Detect which cell encompasses the target text, then output its (X, Y) center coordinate. 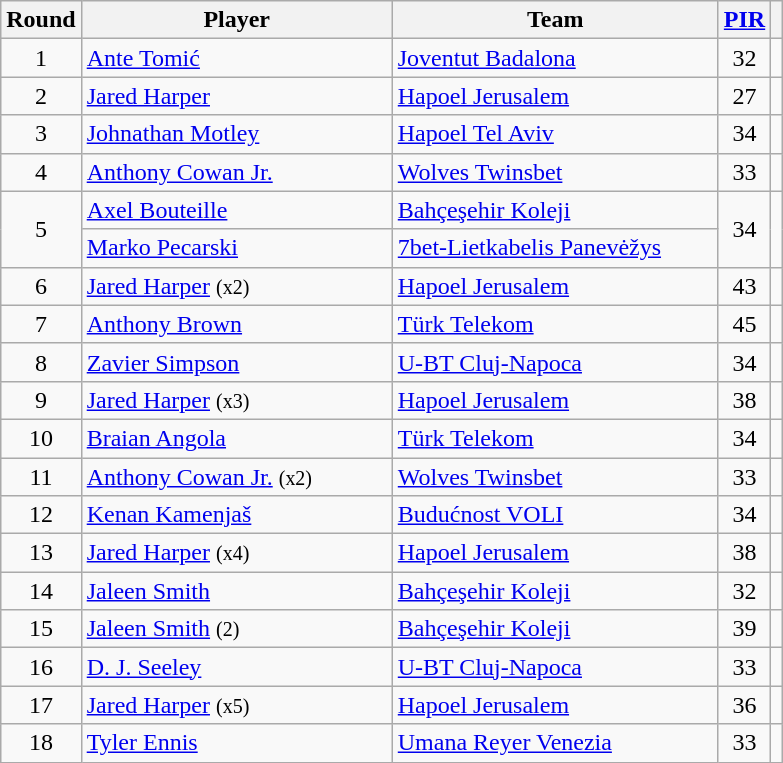
11 (41, 477)
7 (41, 324)
Johnathan Motley (236, 134)
8 (41, 362)
Umana Reyer Venezia (555, 743)
Jared Harper (x4) (236, 553)
45 (744, 324)
10 (41, 438)
Jaleen Smith (236, 591)
13 (41, 553)
Tyler Ennis (236, 743)
Joventut Badalona (555, 58)
Anthony Cowan Jr. (236, 172)
9 (41, 400)
36 (744, 705)
Marko Pecarski (236, 248)
Round (41, 20)
Jared Harper (x3) (236, 400)
Player (236, 20)
4 (41, 172)
Hapoel Tel Aviv (555, 134)
PIR (744, 20)
12 (41, 515)
43 (744, 286)
Jared Harper (236, 96)
Zavier Simpson (236, 362)
Anthony Brown (236, 324)
17 (41, 705)
39 (744, 629)
Kenan Kamenjaš (236, 515)
18 (41, 743)
15 (41, 629)
Jared Harper (x5) (236, 705)
5 (41, 229)
Braian Angola (236, 438)
16 (41, 667)
Jaleen Smith (2) (236, 629)
Jared Harper (x2) (236, 286)
7bet-Lietkabelis Panevėžys (555, 248)
Budućnost VOLI (555, 515)
27 (744, 96)
1 (41, 58)
Axel Bouteille (236, 210)
D. J. Seeley (236, 667)
6 (41, 286)
14 (41, 591)
Ante Tomić (236, 58)
2 (41, 96)
Anthony Cowan Jr. (x2) (236, 477)
3 (41, 134)
Team (555, 20)
